Search for the cell housing the specified text and yield its (X, Y) center coordinate. 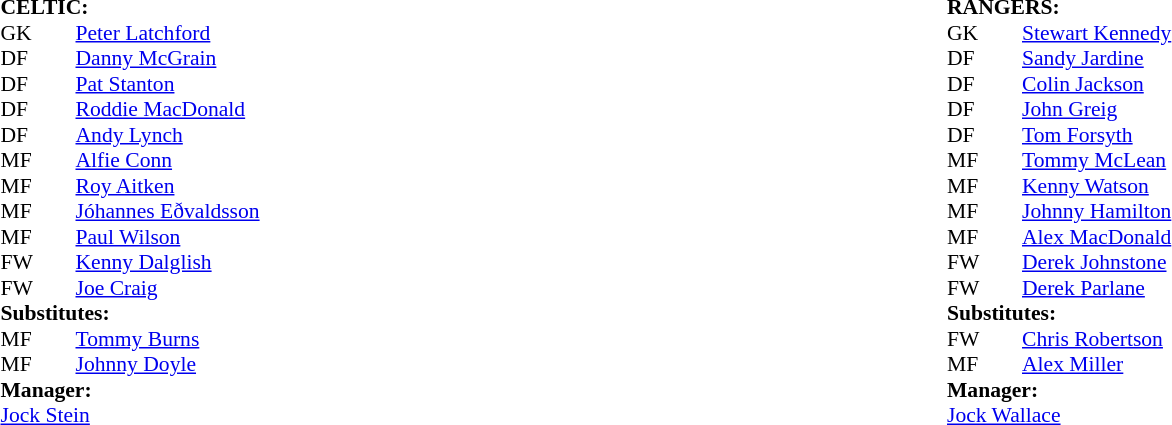
Johnny Doyle (168, 365)
Roddie MacDonald (168, 109)
John Greig (1096, 109)
Alex MacDonald (1096, 237)
Roy Aitken (168, 186)
Joe Craig (168, 288)
Derek Johnstone (1096, 263)
Andy Lynch (168, 135)
Pat Stanton (168, 84)
Jóhannes Eðvaldsson (168, 211)
Chris Robertson (1096, 339)
Kenny Watson (1096, 186)
Colin Jackson (1096, 84)
Danny McGrain (168, 59)
Kenny Dalglish (168, 263)
Alex Miller (1096, 365)
Tommy McLean (1096, 161)
Paul Wilson (168, 237)
Peter Latchford (168, 33)
Derek Parlane (1096, 288)
Tom Forsyth (1096, 135)
Alfie Conn (168, 161)
Tommy Burns (168, 339)
Sandy Jardine (1096, 59)
Johnny Hamilton (1096, 211)
Stewart Kennedy (1096, 33)
